Return (X, Y) of the center of cell containing provided text 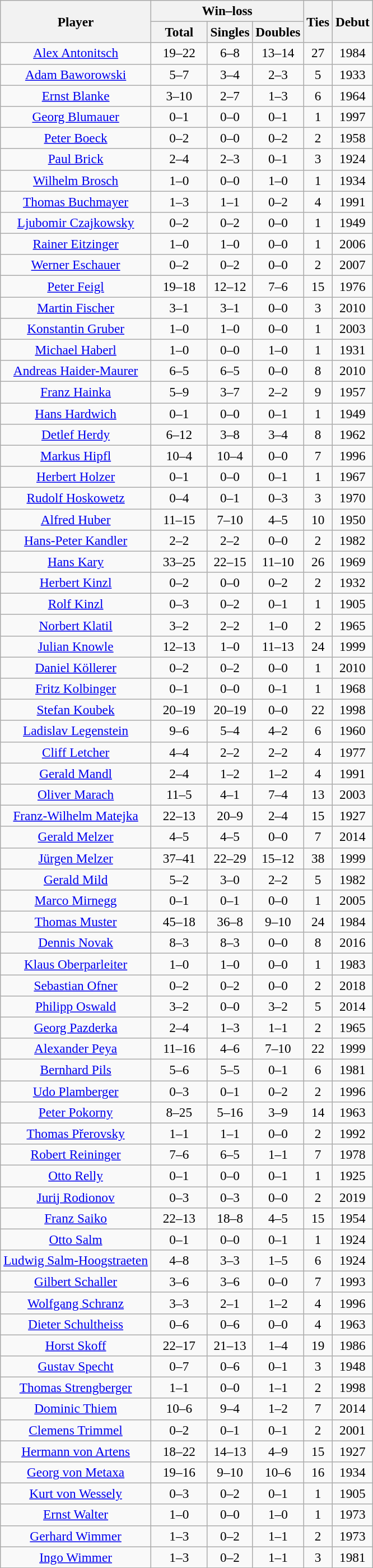
Hans-Peter Kandler (76, 540)
13 (318, 794)
16 (318, 1472)
Werner Eschauer (76, 265)
7–4 (278, 794)
Gerald Mild (76, 879)
Peter Boeck (76, 138)
1983 (353, 964)
8–25 (179, 1112)
Win–loss (227, 11)
Julian Knowle (76, 646)
Otto Salm (76, 1239)
1977 (353, 752)
Singles (230, 32)
Stefan Koubek (76, 710)
Ludwig Salm-Hoogstraeten (76, 1260)
Ernst Walter (76, 1515)
4–6 (230, 1049)
6–12 (179, 434)
Alfred Huber (76, 519)
Franz Saiko (76, 1218)
Ernst Blanke (76, 95)
1–5 (278, 1260)
14–13 (230, 1451)
1964 (353, 95)
Adam Baworowski (76, 75)
2001 (353, 1430)
Thomas Buchmayer (76, 201)
4–4 (179, 752)
4–9 (278, 1451)
18–22 (179, 1451)
Thomas Přerovsky (76, 1134)
Oliver Marach (76, 794)
Rudolf Hoskowetz (76, 498)
Franz Hainka (76, 392)
Herbert Kinzl (76, 582)
Peter Pokorny (76, 1112)
Sebastian Ofner (76, 985)
Wilhelm Brosch (76, 181)
Alexander Peya (76, 1049)
Franz-Wilhelm Matejka (76, 816)
Ingo Wimmer (76, 1557)
5–6 (179, 1070)
36–8 (230, 922)
1986 (353, 1345)
Jurij Rodionov (76, 1197)
1957 (353, 392)
Dennis Novak (76, 943)
19 (318, 1345)
45–18 (179, 922)
9–4 (230, 1409)
1997 (353, 117)
1954 (353, 1218)
2006 (353, 244)
Hans Hardwich (76, 413)
1958 (353, 138)
37–41 (179, 858)
Dieter Schultheiss (76, 1324)
19–16 (179, 1472)
Gilbert Schaller (76, 1282)
Rainer Eitzinger (76, 244)
Wolfgang Schranz (76, 1303)
Ljubomir Czajkowsky (76, 223)
38 (318, 858)
11–5 (179, 794)
Detlef Herdy (76, 434)
Norbert Klatil (76, 625)
5–5 (230, 1070)
Andreas Haider-Maurer (76, 371)
Doubles (278, 32)
19–22 (179, 53)
Alex Antonitsch (76, 53)
Philipp Oswald (76, 1006)
Daniel Köllerer (76, 667)
12–13 (179, 646)
Bernhard Pils (76, 1070)
27 (318, 53)
Horst Skoff (76, 1345)
1968 (353, 688)
2–1 (230, 1303)
Udo Plamberger (76, 1091)
Herbert Holzer (76, 477)
Markus Hipfl (76, 456)
20–9 (230, 816)
Otto Relly (76, 1176)
5–7 (179, 75)
Total (179, 32)
1932 (353, 582)
5–2 (179, 879)
4–1 (230, 794)
Cliff Letcher (76, 752)
Ties (318, 21)
9–6 (179, 731)
5–9 (179, 392)
1970 (353, 498)
13–14 (278, 53)
Martin Fischer (76, 307)
Hermann von Artens (76, 1451)
14 (318, 1112)
1933 (353, 75)
18–8 (230, 1218)
3–0 (230, 879)
1969 (353, 562)
Thomas Strengberger (76, 1387)
2018 (353, 985)
3–7 (230, 392)
Georg Blumauer (76, 117)
Fritz Kolbinger (76, 688)
Dominic Thiem (76, 1409)
19–18 (179, 286)
4–8 (179, 1260)
21–13 (230, 1345)
6–8 (230, 53)
1–4 (278, 1345)
2016 (353, 943)
11–13 (278, 646)
Marco Mirnegg (76, 900)
22–29 (230, 858)
1948 (353, 1366)
1960 (353, 731)
Thomas Muster (76, 922)
Robert Reininger (76, 1154)
Paul Brick (76, 159)
Gerald Mandl (76, 773)
0–7 (179, 1366)
Hans Kary (76, 562)
9 (318, 392)
Gerhard Wimmer (76, 1536)
1950 (353, 519)
Peter Feigl (76, 286)
2005 (353, 900)
Debut (353, 21)
5–16 (230, 1112)
Gustav Specht (76, 1366)
1925 (353, 1176)
3–10 (179, 95)
26 (318, 562)
1967 (353, 477)
1962 (353, 434)
15–12 (278, 858)
5–4 (230, 731)
Clemens Trimmel (76, 1430)
Gerald Melzer (76, 837)
Michael Haberl (76, 350)
Jürgen Melzer (76, 858)
1978 (353, 1154)
11–10 (278, 562)
Ladislav Legenstein (76, 731)
Player (76, 21)
33–25 (179, 562)
12–12 (230, 286)
2019 (353, 1197)
22–15 (230, 562)
1993 (353, 1282)
Georg Pazderka (76, 1028)
1931 (353, 350)
4–2 (278, 731)
Klaus Oberparleiter (76, 964)
3–9 (278, 1112)
1992 (353, 1134)
Kurt von Wessely (76, 1493)
Rolf Kinzl (76, 604)
2–7 (230, 95)
22–17 (179, 1345)
2007 (353, 265)
1976 (353, 286)
10 (318, 519)
Georg von Metaxa (76, 1472)
11–15 (179, 519)
3–8 (230, 434)
Konstantin Gruber (76, 329)
0–4 (179, 498)
11–16 (179, 1049)
